From the cell containing the given text, extract its center point as [x, y] coordinate. 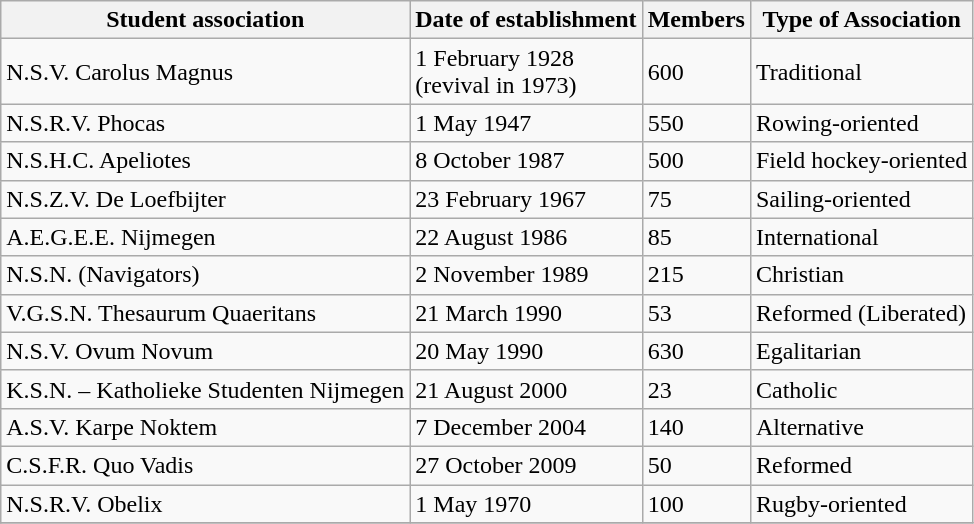
23 February 1967 [526, 199]
N.S.N. (Navigators) [206, 275]
V.G.S.N. Thesaurum Quaeritans [206, 313]
27 October 2009 [526, 465]
A.S.V. Karpe Noktem [206, 427]
Alternative [861, 427]
N.S.H.C. Apeliotes [206, 161]
Reformed (Liberated) [861, 313]
Reformed [861, 465]
N.S.V. Carolus Magnus [206, 72]
7 December 2004 [526, 427]
550 [696, 123]
Field hockey-oriented [861, 161]
Catholic [861, 389]
21 August 2000 [526, 389]
2 November 1989 [526, 275]
Sailing-oriented [861, 199]
C.S.F.R. Quo Vadis [206, 465]
21 March 1990 [526, 313]
N.S.Z.V. De Loefbijter [206, 199]
1 May 1947 [526, 123]
85 [696, 237]
500 [696, 161]
Rugby-oriented [861, 503]
Traditional [861, 72]
140 [696, 427]
600 [696, 72]
1 February 1928(revival in 1973) [526, 72]
50 [696, 465]
International [861, 237]
Type of Association [861, 20]
215 [696, 275]
630 [696, 351]
Members [696, 20]
N.S.V. Ovum Novum [206, 351]
Student association [206, 20]
Egalitarian [861, 351]
100 [696, 503]
1 May 1970 [526, 503]
A.E.G.E.E. Nijmegen [206, 237]
K.S.N. – Katholieke Studenten Nijmegen [206, 389]
75 [696, 199]
8 October 1987 [526, 161]
53 [696, 313]
N.S.R.V. Obelix [206, 503]
Date of establishment [526, 20]
23 [696, 389]
22 August 1986 [526, 237]
Rowing-oriented [861, 123]
20 May 1990 [526, 351]
Christian [861, 275]
N.S.R.V. Phocas [206, 123]
